Return (X, Y) of the center of cell containing provided text 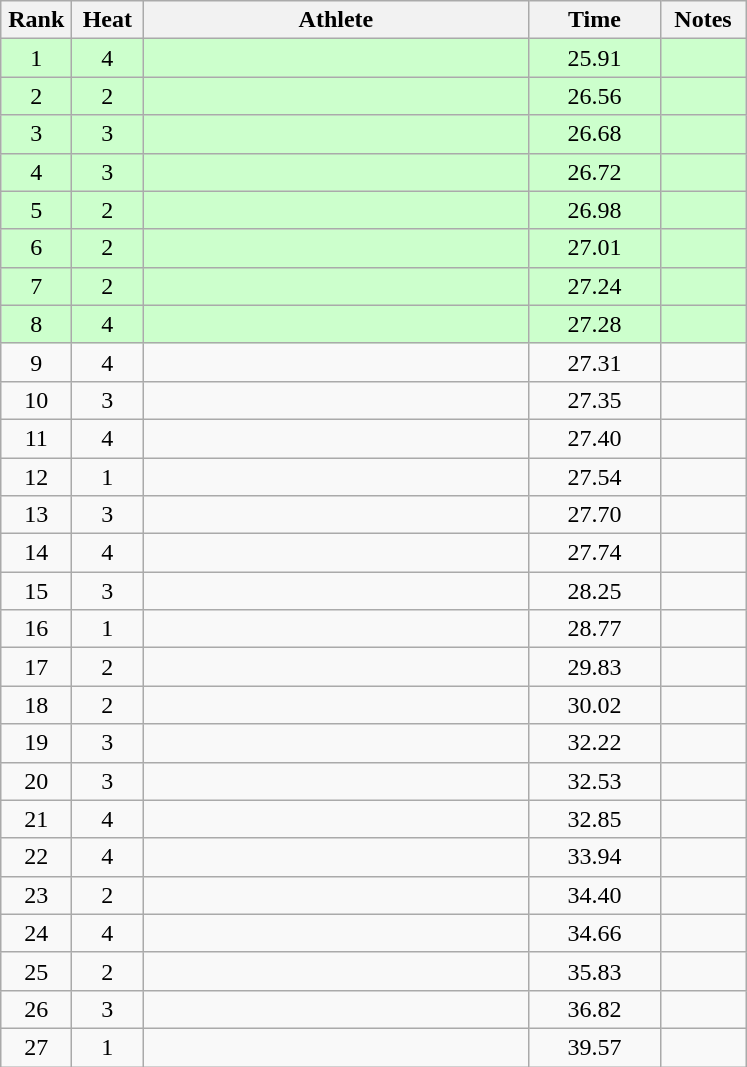
32.53 (594, 781)
6 (36, 248)
27.54 (594, 477)
Heat (108, 20)
34.66 (594, 933)
16 (36, 629)
27.31 (594, 362)
29.83 (594, 667)
27.74 (594, 553)
Rank (36, 20)
27.24 (594, 286)
21 (36, 819)
Notes (703, 20)
Athlete (336, 20)
32.85 (594, 819)
27.01 (594, 248)
13 (36, 515)
33.94 (594, 857)
34.40 (594, 895)
10 (36, 400)
28.77 (594, 629)
22 (36, 857)
17 (36, 667)
36.82 (594, 1009)
8 (36, 324)
18 (36, 705)
27.35 (594, 400)
Time (594, 20)
26 (36, 1009)
11 (36, 438)
35.83 (594, 971)
20 (36, 781)
5 (36, 210)
26.68 (594, 134)
25 (36, 971)
26.72 (594, 172)
27.70 (594, 515)
24 (36, 933)
27.28 (594, 324)
14 (36, 553)
32.22 (594, 743)
26.56 (594, 96)
12 (36, 477)
28.25 (594, 591)
30.02 (594, 705)
7 (36, 286)
27.40 (594, 438)
39.57 (594, 1047)
23 (36, 895)
26.98 (594, 210)
27 (36, 1047)
25.91 (594, 58)
15 (36, 591)
9 (36, 362)
19 (36, 743)
